Identify which cell holds the provided text, then report its [x, y] central coordinate. 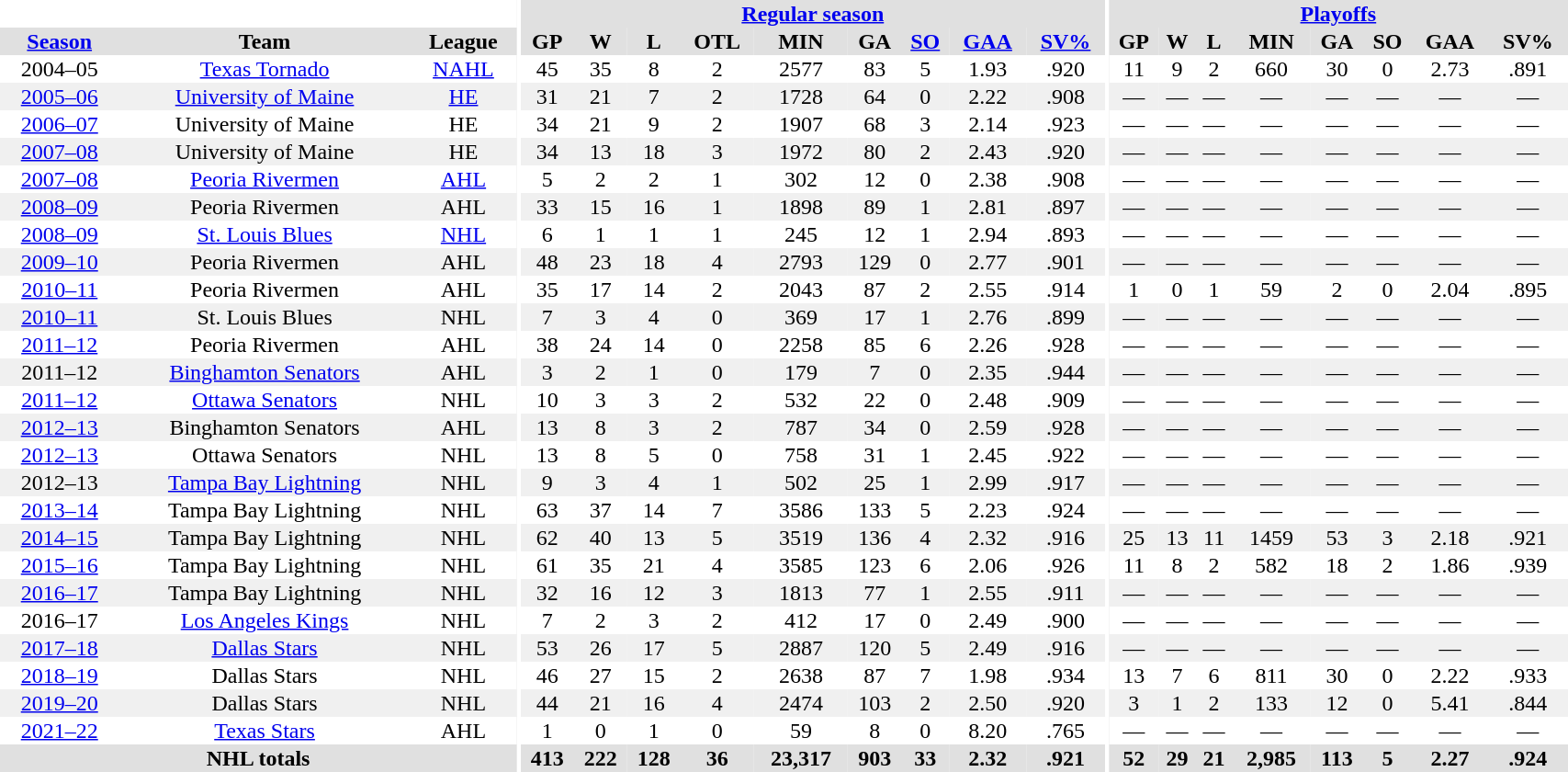
2005–06 [59, 96]
26 [601, 648]
369 [801, 317]
45 [547, 69]
85 [874, 345]
46 [547, 675]
413 [547, 758]
1.93 [987, 69]
1.98 [987, 675]
.900 [1066, 620]
2.27 [1450, 758]
.911 [1066, 593]
37 [601, 510]
2.38 [987, 179]
.917 [1066, 482]
2.14 [987, 124]
.914 [1066, 289]
63 [547, 510]
38 [547, 345]
2.77 [987, 262]
1972 [801, 152]
2043 [801, 289]
.934 [1066, 675]
Playoffs [1337, 14]
2.99 [987, 482]
1459 [1271, 538]
.923 [1066, 124]
.895 [1528, 289]
77 [874, 593]
23,317 [801, 758]
44 [547, 703]
302 [801, 179]
2.18 [1450, 538]
2.26 [987, 345]
.765 [1066, 731]
83 [874, 69]
2793 [801, 262]
10 [547, 400]
80 [874, 152]
2577 [801, 69]
68 [874, 124]
2638 [801, 675]
2018–19 [59, 675]
League [464, 41]
2015–16 [59, 565]
1898 [801, 207]
5.41 [1450, 703]
3585 [801, 565]
582 [1271, 565]
Los Angeles Kings [265, 620]
179 [801, 372]
.926 [1066, 565]
40 [601, 538]
1907 [801, 124]
120 [874, 648]
2.45 [987, 455]
2258 [801, 345]
.933 [1528, 675]
2.23 [987, 510]
89 [874, 207]
1813 [801, 593]
.901 [1066, 262]
2019–20 [59, 703]
3519 [801, 538]
128 [654, 758]
.922 [1066, 455]
2013–14 [59, 510]
61 [547, 565]
2004–05 [59, 69]
.891 [1528, 69]
Team [265, 41]
2.48 [987, 400]
27 [601, 675]
OTL [717, 41]
2.94 [987, 234]
52 [1134, 758]
Season [59, 41]
2.76 [987, 317]
.899 [1066, 317]
532 [801, 400]
.893 [1066, 234]
787 [801, 427]
2017–18 [59, 648]
123 [874, 565]
NHL totals [258, 758]
2.59 [987, 427]
48 [547, 262]
Texas Tornado [265, 69]
245 [801, 234]
811 [1271, 675]
758 [801, 455]
64 [874, 96]
2.50 [987, 703]
.897 [1066, 207]
129 [874, 262]
2.73 [1450, 69]
2009–10 [59, 262]
103 [874, 703]
Regular season [813, 14]
.844 [1528, 703]
Texas Stars [265, 731]
113 [1337, 758]
1728 [801, 96]
32 [547, 593]
1.86 [1450, 565]
22 [874, 400]
2014–15 [59, 538]
2.04 [1450, 289]
.944 [1066, 372]
23 [601, 262]
2887 [801, 648]
24 [601, 345]
3586 [801, 510]
62 [547, 538]
NAHL [464, 69]
903 [874, 758]
2.43 [987, 152]
2006–07 [59, 124]
.939 [1528, 565]
.909 [1066, 400]
502 [801, 482]
8.20 [987, 731]
136 [874, 538]
36 [717, 758]
222 [601, 758]
2.35 [987, 372]
2.06 [987, 565]
412 [801, 620]
660 [1271, 69]
2474 [801, 703]
2021–22 [59, 731]
2.81 [987, 207]
29 [1177, 758]
2,985 [1271, 758]
